Scan for the cell matching the given text and deliver its [x, y] coordinate at center. 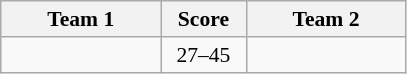
Team 1 [81, 19]
Score [204, 19]
Team 2 [326, 19]
27–45 [204, 55]
